Capture the cell that displays the provided text and extract its (X, Y) central coordinate. 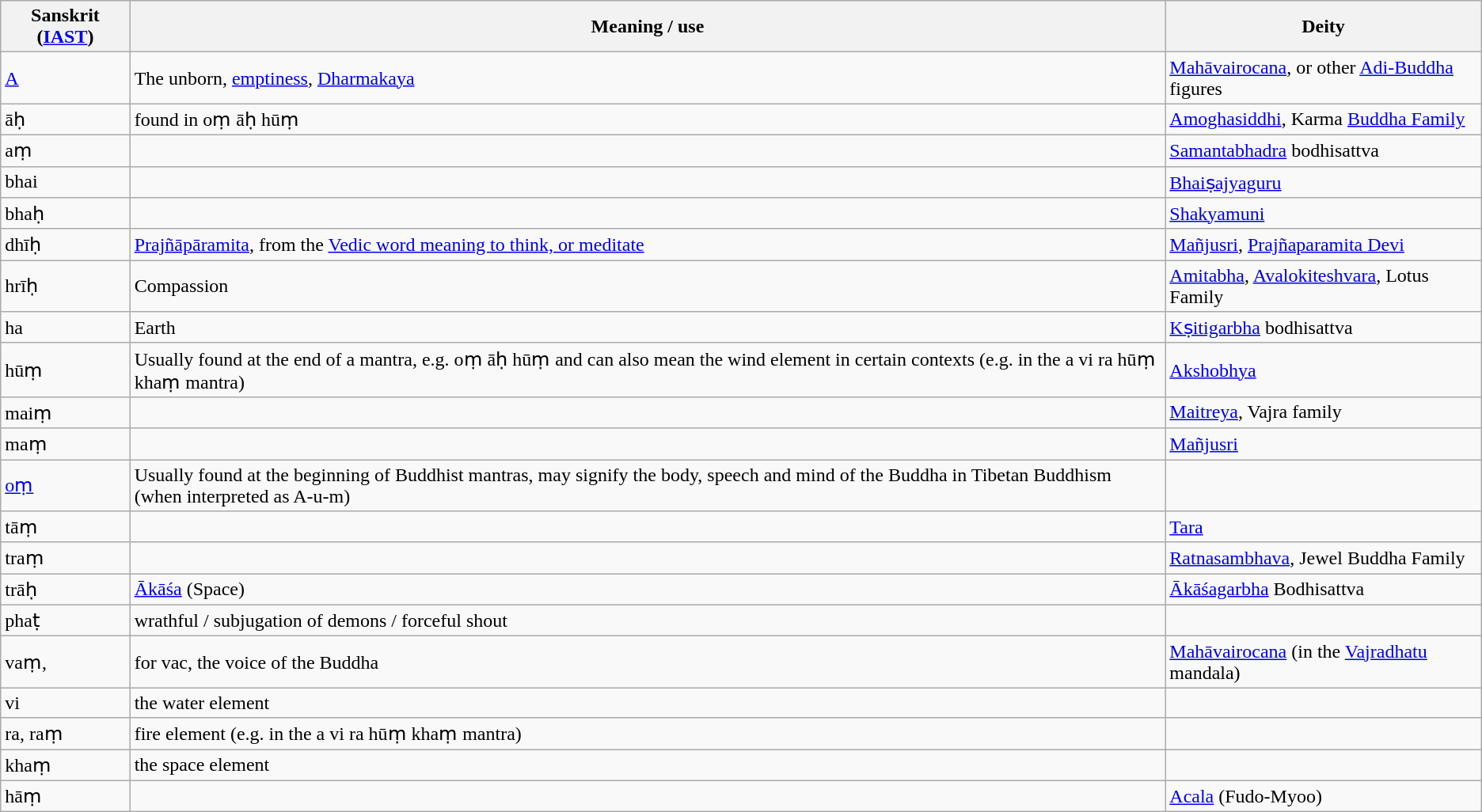
fire element (e.g. in the a vi ra hūṃ khaṃ mantra) (648, 734)
trāḥ (65, 590)
hāṃ (65, 796)
khaṃ (65, 765)
phaṭ (65, 620)
Mahāvairocana, or other Adi-Buddha figures (1324, 78)
Sanskrit (IAST) (65, 27)
Prajñāpāramita, from the Vedic word meaning to think, or meditate (648, 245)
aṃ (65, 150)
Ratnasambhava, Jewel Buddha Family (1324, 558)
Akshobhya (1324, 370)
bhai (65, 182)
Tara (1324, 527)
Mañjusri, Prajñaparamita Devi (1324, 245)
Bhaiṣajyaguru (1324, 182)
Maitreya, Vajra family (1324, 412)
Amoghasiddhi, Karma Buddha Family (1324, 120)
dhīḥ (65, 245)
hūṃ (65, 370)
maiṃ (65, 412)
Samantabhadra bodhisattva (1324, 150)
Mañjusri (1324, 444)
vaṃ, (65, 662)
Ākāśagarbha Bodhisattva (1324, 590)
maṃ (65, 444)
Mahāvairocana (in the Vajradhatu mandala) (1324, 662)
tāṃ (65, 527)
A (65, 78)
Compassion (648, 286)
Acala (Fudo-Myoo) (1324, 796)
bhaḥ (65, 214)
Usually found at the end of a mantra, e.g. oṃ āḥ hūṃ and can also mean the wind element in certain contexts (e.g. in the a vi ra hūṃ khaṃ mantra) (648, 370)
The unborn, emptiness, Dharmakaya (648, 78)
the water element (648, 703)
Shakyamuni (1324, 214)
found in oṃ āḥ hūṃ (648, 120)
Earth (648, 328)
āḥ (65, 120)
Amitabha, Avalokiteshvara, Lotus Family (1324, 286)
Deity (1324, 27)
oṃ (65, 484)
ha (65, 328)
Ākāśa (Space) (648, 590)
Meaning / use (648, 27)
wrathful / subjugation of demons / forceful shout (648, 620)
ra, raṃ (65, 734)
hrīḥ (65, 286)
Kṣitigarbha bodhisattva (1324, 328)
vi (65, 703)
the space element (648, 765)
traṃ (65, 558)
for vac, the voice of the Buddha (648, 662)
